For the text-containing cell, return its midpoint in (X, Y) coordinate format. 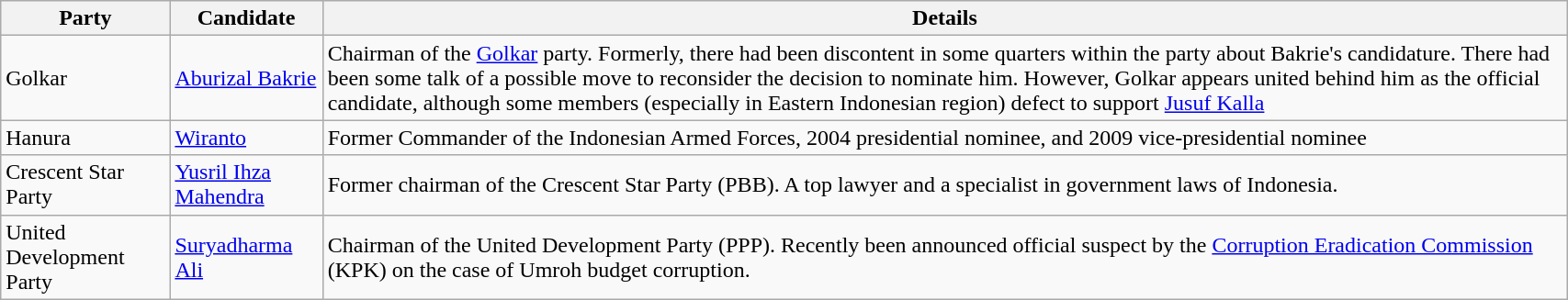
Suryadharma Ali (246, 257)
Wiranto (246, 138)
United Development Party (85, 257)
Candidate (246, 18)
Party (85, 18)
Hanura (85, 138)
Golkar (85, 78)
Former Commander of the Indonesian Armed Forces, 2004 presidential nominee, and 2009 vice-presidential nominee (944, 138)
Yusril Ihza Mahendra (246, 185)
Details (944, 18)
Former chairman of the Crescent Star Party (PBB). A top lawyer and a specialist in government laws of Indonesia. (944, 185)
Aburizal Bakrie (246, 78)
Crescent Star Party (85, 185)
